Return the (x, y) coordinate for the center point of the cell that contains the specified text.  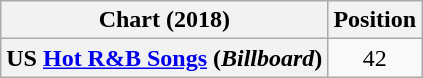
US Hot R&B Songs (Billboard) (164, 58)
Chart (2018) (164, 20)
42 (375, 58)
Position (375, 20)
